From the cell containing the given text, extract its center point as [x, y] coordinate. 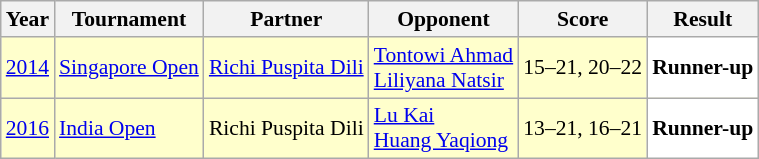
Partner [286, 19]
15–21, 20–22 [582, 68]
Result [702, 19]
Score [582, 19]
Tournament [129, 19]
Lu Kai Huang Yaqiong [444, 128]
Tontowi Ahmad Liliyana Natsir [444, 68]
2014 [28, 68]
Year [28, 19]
2016 [28, 128]
Opponent [444, 19]
Singapore Open [129, 68]
India Open [129, 128]
13–21, 16–21 [582, 128]
